Search for the cell housing the specified text and yield its (X, Y) center coordinate. 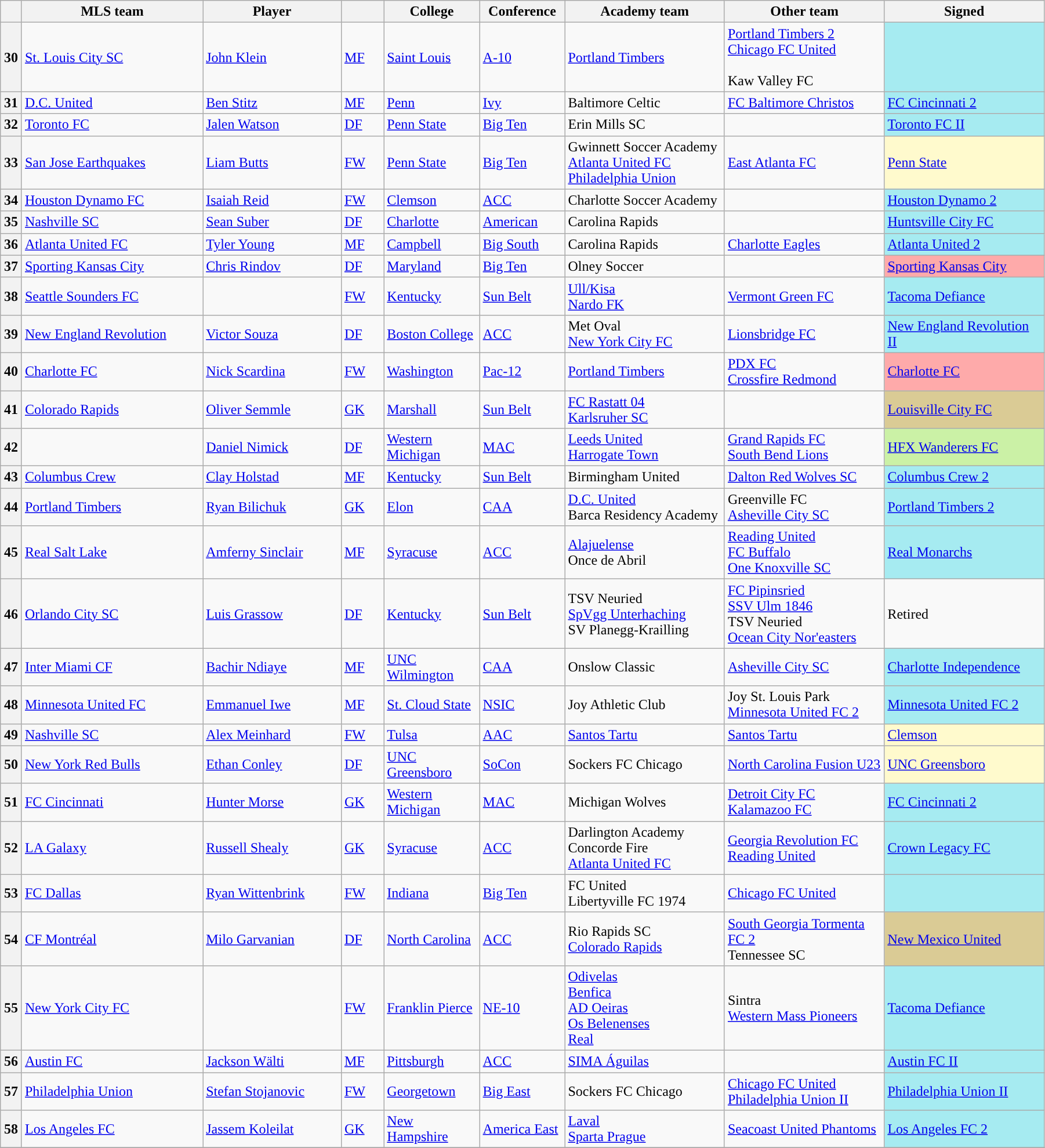
Clay Holstad (273, 477)
Michigan Wolves (645, 802)
57 (12, 1091)
Alex Meinhard (273, 735)
CF Montréal (112, 939)
Seacoast United Phantoms (804, 1129)
D.C. UnitedBarca Residency Academy (645, 507)
AAC (522, 735)
Chicago FC United (804, 893)
Greenville FCAsheville City SC (804, 507)
Detroit City FCKalamazoo FC (804, 802)
Leeds UnitedHarrogate Town (645, 448)
Gwinnett Soccer AcademyAtlanta United FCPhiladelphia Union (645, 162)
Georgia Revolution FCReading United (804, 848)
Ben Stitz (273, 103)
40 (12, 371)
New Hampshire (431, 1129)
D.C. United (112, 103)
Nick Scardina (273, 371)
Joy Athletic Club (645, 705)
LA Galaxy (112, 848)
New England Revolution II (964, 334)
Charlotte (431, 222)
56 (12, 1061)
Big East (522, 1091)
Chris Rindov (273, 266)
AlajuelenseOnce de Abril (645, 553)
37 (12, 266)
Columbus Crew (112, 477)
FC Baltimore Christos (804, 103)
39 (12, 334)
Austin FC (112, 1061)
Orlando City SC (112, 613)
Stefan Stojanovic (273, 1091)
MLS team (112, 12)
54 (12, 939)
Dalton Red Wolves SC (804, 477)
46 (12, 613)
New York City FC (112, 1008)
Oliver Semmle (273, 409)
Los Angeles FC (112, 1129)
SintraWestern Mass Pioneers (804, 1008)
PDX FCCrossfire Redmond (804, 371)
Georgetown (431, 1091)
Player (273, 12)
Emmanuel Iwe (273, 705)
Crown Legacy FC (964, 848)
50 (12, 764)
Jalen Watson (273, 125)
Marshall (431, 409)
Ethan Conley (273, 764)
FC Dallas (112, 893)
Boston College (431, 334)
Big South (522, 244)
A-10 (522, 57)
Sean Suber (273, 222)
Ivy (522, 103)
Other team (804, 12)
33 (12, 162)
Liam Butts (273, 162)
Ryan Wittenbrink (273, 893)
Signed (964, 12)
Ull/KisaNardo FK (645, 296)
Grand Rapids FCSouth Bend Lions (804, 448)
35 (12, 222)
Charlotte Eagles (804, 244)
Penn (431, 103)
Minnesota United FC (112, 705)
North Carolina Fusion U23 (804, 764)
American (522, 222)
Milo Garvanian (273, 939)
Houston Dynamo FC (112, 200)
Conference (522, 12)
St. Louis City SC (112, 57)
Hunter Morse (273, 802)
Olney Soccer (645, 266)
Saint Louis (431, 57)
Real Salt Lake (112, 553)
HFX Wanderers FC (964, 448)
Birmingham United (645, 477)
Elon (431, 507)
Atlanta United FC (112, 244)
Russell Shealy (273, 848)
Minnesota United FC 2 (964, 705)
Darlington AcademyConcorde FireAtlanta United FC (645, 848)
Asheville City SC (804, 667)
48 (12, 705)
32 (12, 125)
Charlotte Independence (964, 667)
North Carolina (431, 939)
30 (12, 57)
NSIC (522, 705)
Indiana (431, 893)
FC UnitedLibertyville FC 1974 (645, 893)
Pittsburgh (431, 1061)
Lionsbridge FC (804, 334)
TSV NeuriedSpVgg UnterhachingSV Planegg-Krailling (645, 613)
East Atlanta FC (804, 162)
Bachir Ndiaye (273, 667)
55 (12, 1008)
49 (12, 735)
OdivelasBenficaAD OeirasOs BelenensesReal (645, 1008)
New Mexico United (964, 939)
53 (12, 893)
45 (12, 553)
Tyler Young (273, 244)
44 (12, 507)
Joy St. Louis ParkMinnesota United FC 2 (804, 705)
Baltimore Celtic (645, 103)
Ryan Bilichuk (273, 507)
43 (12, 477)
Retired (964, 613)
New York Red Bulls (112, 764)
Austin FC II (964, 1061)
Reading UnitedFC BuffaloOne Knoxville SC (804, 553)
Portland Timbers 2Chicago FC UnitedKaw Valley FC (804, 57)
51 (12, 802)
Houston Dynamo 2 (964, 200)
Met OvalNew York City FC (645, 334)
Isaiah Reid (273, 200)
New England Revolution (112, 334)
34 (12, 200)
College (431, 12)
Washington (431, 371)
UNC Wilmington (431, 667)
Erin Mills SC (645, 125)
58 (12, 1129)
Franklin Pierce (431, 1008)
Charlotte Soccer Academy (645, 200)
Victor Souza (273, 334)
Louisville City FC (964, 409)
Maryland (431, 266)
Academy team (645, 12)
Jassem Koleilat (273, 1129)
SoCon (522, 764)
Campbell (431, 244)
SIMA Águilas (645, 1061)
LavalSparta Prague (645, 1129)
Columbus Crew 2 (964, 477)
42 (12, 448)
Daniel Nimick (273, 448)
Huntsville City FC (964, 222)
Toronto FC (112, 125)
Amferny Sinclair (273, 553)
Seattle Sounders FC (112, 296)
Tulsa (431, 735)
Chicago FC UnitedPhiladelphia Union II (804, 1091)
52 (12, 848)
31 (12, 103)
FC Cincinnati (112, 802)
Real Monarchs (964, 553)
47 (12, 667)
NE-10 (522, 1008)
Inter Miami CF (112, 667)
Philadelphia Union II (964, 1091)
San Jose Earthquakes (112, 162)
Onslow Classic (645, 667)
South Georgia Tormenta FC 2Tennessee SC (804, 939)
Luis Grassow (273, 613)
38 (12, 296)
41 (12, 409)
St. Cloud State (431, 705)
Los Angeles FC 2 (964, 1129)
Portland Timbers 2 (964, 507)
America East (522, 1129)
Atlanta United 2 (964, 244)
FC PipinsriedSSV Ulm 1846TSV NeuriedOcean City Nor'easters (804, 613)
Pac-12 (522, 371)
Philadelphia Union (112, 1091)
John Klein (273, 57)
Vermont Green FC (804, 296)
Rio Rapids SCColorado Rapids (645, 939)
Colorado Rapids (112, 409)
Toronto FC II (964, 125)
36 (12, 244)
FC Rastatt 04Karlsruher SC (645, 409)
Jackson Wälti (273, 1061)
